Scan for the cell matching the given text and deliver its (x, y) coordinate at center. 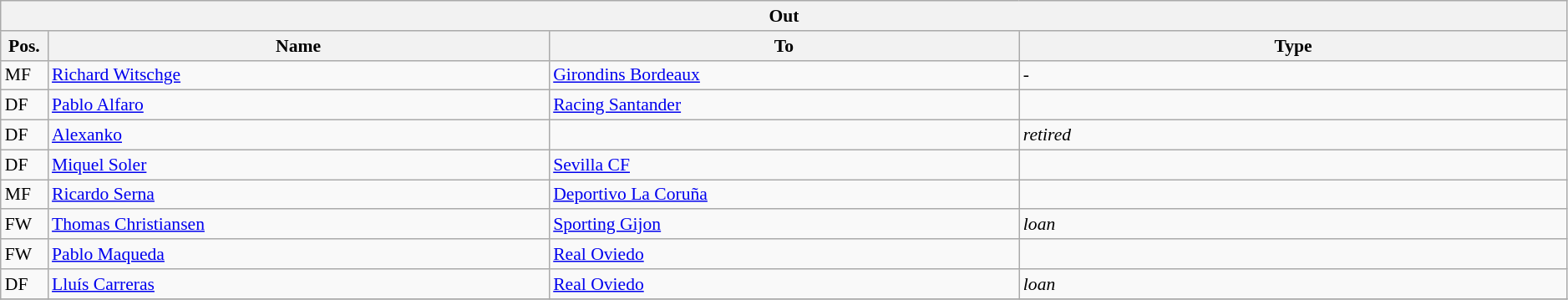
Pos. (24, 46)
Pablo Alfaro (298, 105)
Thomas Christiansen (298, 225)
Girondins Bordeaux (784, 75)
Type (1293, 46)
Miquel Soler (298, 165)
Lluís Carreras (298, 284)
Deportivo La Coruña (784, 195)
Richard Witschge (298, 75)
Racing Santander (784, 105)
Name (298, 46)
retired (1293, 135)
Ricardo Serna (298, 195)
Out (784, 16)
Sevilla CF (784, 165)
To (784, 46)
Alexanko (298, 135)
- (1293, 75)
Sporting Gijon (784, 225)
Pablo Maqueda (298, 254)
